Scan for the cell matching the given text and deliver its (x, y) coordinate at center. 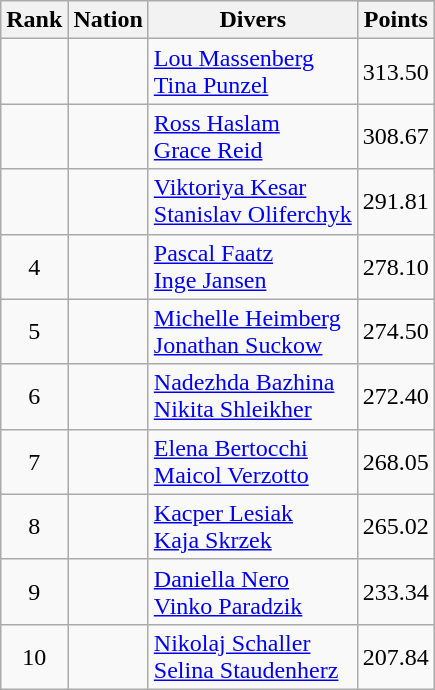
278.10 (396, 266)
9 (34, 592)
Nadezhda BazhinaNikita Shleikher (252, 396)
Nation (108, 20)
7 (34, 462)
233.34 (396, 592)
Ross HaslamGrace Reid (252, 136)
10 (34, 656)
Kacper LesiakKaja Skrzek (252, 526)
Daniella NeroVinko Paradzik (252, 592)
207.84 (396, 656)
6 (34, 396)
265.02 (396, 526)
313.50 (396, 72)
Viktoriya KesarStanislav Oliferchyk (252, 202)
272.40 (396, 396)
Pascal FaatzInge Jansen (252, 266)
Divers (252, 20)
Nikolaj SchallerSelina Staudenherz (252, 656)
Lou MassenbergTina Punzel (252, 72)
8 (34, 526)
Points (396, 20)
Elena BertocchiMaicol Verzotto (252, 462)
291.81 (396, 202)
268.05 (396, 462)
Rank (34, 20)
4 (34, 266)
308.67 (396, 136)
Michelle HeimbergJonathan Suckow (252, 332)
274.50 (396, 332)
5 (34, 332)
